Detect which cell encompasses the target text, then output its (X, Y) center coordinate. 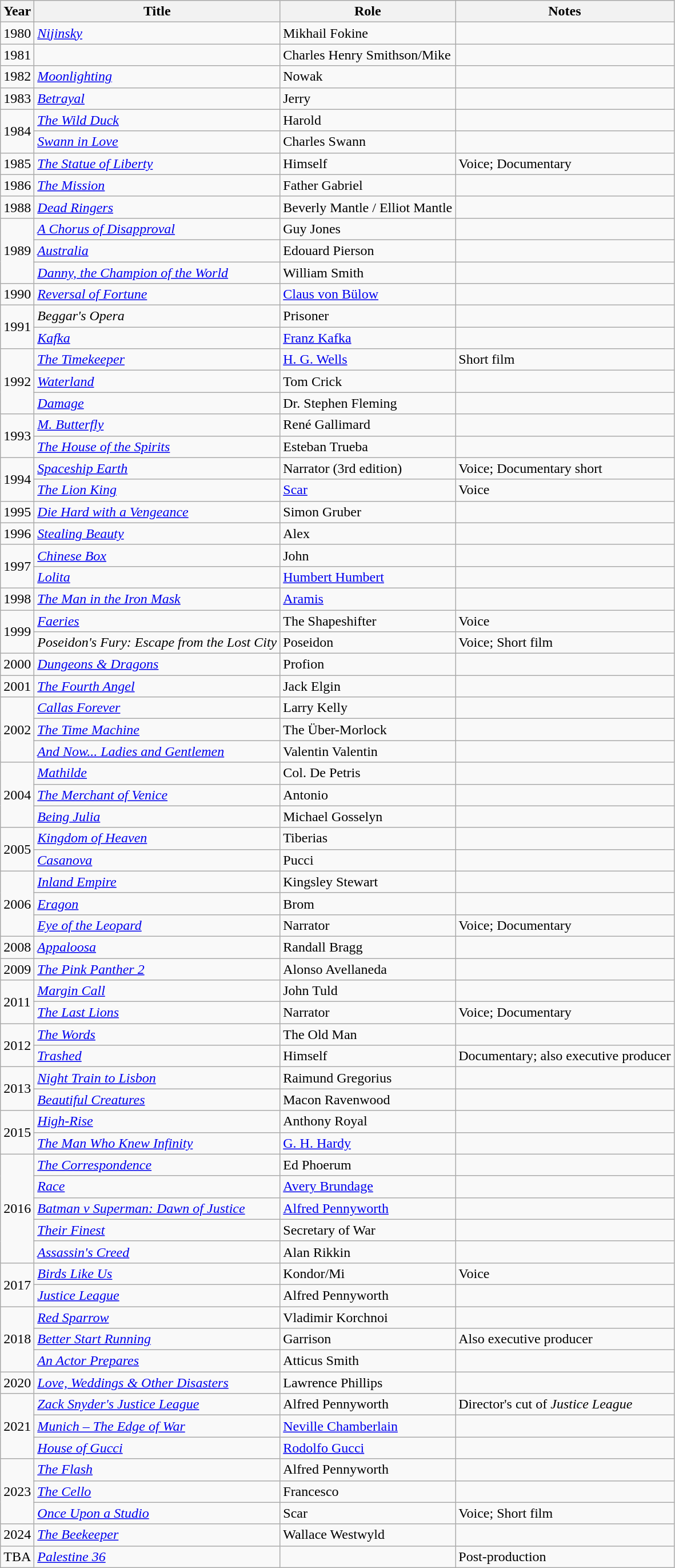
Damage (157, 403)
The Time Machine (157, 730)
Simon Gruber (368, 512)
1983 (17, 98)
Humbert Humbert (368, 577)
1989 (17, 250)
1984 (17, 131)
2005 (17, 849)
Beggar's Opera (157, 316)
Reversal of Fortune (157, 295)
Narrator (3rd edition) (368, 468)
1985 (17, 164)
The House of the Spirits (157, 447)
Aramis (368, 599)
Trashed (157, 1056)
Harold (368, 120)
The Old Man (368, 1034)
René Gallimard (368, 425)
Jerry (368, 98)
Tiberias (368, 838)
Role (368, 11)
Inland Empire (157, 882)
Spaceship Earth (157, 468)
1999 (17, 631)
Alex (368, 534)
Race (157, 1187)
Zack Snyder's Justice League (157, 1404)
Lolita (157, 577)
2006 (17, 904)
1993 (17, 436)
1998 (17, 599)
The Cello (157, 1491)
House of Gucci (157, 1448)
Faeries (157, 620)
Avery Brundage (368, 1187)
2009 (17, 969)
Randall Bragg (368, 947)
Callas Forever (157, 708)
An Actor Prepares (157, 1361)
2020 (17, 1383)
The Man Who Knew Infinity (157, 1143)
The Wild Duck (157, 120)
John (368, 555)
John Tuld (368, 991)
TBA (17, 1557)
1996 (17, 534)
Larry Kelly (368, 708)
Tom Crick (368, 381)
Moonlighting (157, 77)
1990 (17, 295)
William Smith (368, 273)
Waterland (157, 381)
Rodolfo Gucci (368, 1448)
G. H. Hardy (368, 1143)
Beverly Mantle / Elliot Mantle (368, 207)
Edouard Pierson (368, 250)
Notes (565, 11)
2018 (17, 1339)
Guy Jones (368, 229)
Year (17, 11)
Alan Rikkin (368, 1252)
Love, Weddings & Other Disasters (157, 1383)
Vladimir Korchnoi (368, 1317)
Being Julia (157, 817)
Ed Phoerum (368, 1165)
2017 (17, 1284)
The Flash (157, 1470)
Kondor/Mi (368, 1273)
The Fourth Angel (157, 686)
Appaloosa (157, 947)
Australia (157, 250)
2002 (17, 730)
2015 (17, 1132)
Munich – The Edge of War (157, 1426)
Swann in Love (157, 142)
2021 (17, 1426)
The Über-Morlock (368, 730)
Raimund Gregorius (368, 1078)
The Words (157, 1034)
The Merchant of Venice (157, 795)
1986 (17, 185)
Lawrence Phillips (368, 1383)
H. G. Wells (368, 360)
Also executive producer (565, 1339)
And Now... Ladies and Gentlemen (157, 751)
Once Upon a Studio (157, 1513)
1981 (17, 55)
Kingdom of Heaven (157, 838)
1982 (17, 77)
Title (157, 11)
Beautiful Creatures (157, 1100)
Wallace Westwyld (368, 1535)
The Beekeeper (157, 1535)
1988 (17, 207)
2004 (17, 795)
Charles Swann (368, 142)
2024 (17, 1535)
Betrayal (157, 98)
Pucci (368, 860)
The Lion King (157, 490)
Documentary; also executive producer (565, 1056)
2016 (17, 1208)
Danny, the Champion of the World (157, 273)
2013 (17, 1089)
Valentin Valentin (368, 751)
The Mission (157, 185)
The Correspondence (157, 1165)
Birds Like Us (157, 1273)
Chinese Box (157, 555)
Voice; Documentary short (565, 468)
Kingsley Stewart (368, 882)
1980 (17, 33)
Atticus Smith (368, 1361)
The Timekeeper (157, 360)
Alonso Avellaneda (368, 969)
Director's cut of Justice League (565, 1404)
1997 (17, 566)
Macon Ravenwood (368, 1100)
2023 (17, 1491)
Stealing Beauty (157, 534)
Kafka (157, 338)
2008 (17, 947)
Better Start Running (157, 1339)
Col. De Petris (368, 773)
Dead Ringers (157, 207)
2000 (17, 664)
Red Sparrow (157, 1317)
Michael Gosselyn (368, 817)
Anthony Royal (368, 1121)
High-Rise (157, 1121)
Post-production (565, 1557)
Neville Chamberlain (368, 1426)
Dungeons & Dragons (157, 664)
Profion (368, 664)
Their Finest (157, 1230)
Nijinsky (157, 33)
Casanova (157, 860)
Assassin's Creed (157, 1252)
Margin Call (157, 991)
Franz Kafka (368, 338)
Secretary of War (368, 1230)
The Statue of Liberty (157, 164)
Die Hard with a Vengeance (157, 512)
Short film (565, 360)
Poseidon's Fury: Escape from the Lost City (157, 643)
The Shapeshifter (368, 620)
Night Train to Lisbon (157, 1078)
Palestine 36 (157, 1557)
Claus von Bülow (368, 295)
1995 (17, 512)
Poseidon (368, 643)
Prisoner (368, 316)
Antonio (368, 795)
Mikhail Fokine (368, 33)
2012 (17, 1045)
The Pink Panther 2 (157, 969)
1992 (17, 381)
Nowak (368, 77)
M. Butterfly (157, 425)
Justice League (157, 1295)
Eye of the Leopard (157, 925)
Father Gabriel (368, 185)
Mathilde (157, 773)
Jack Elgin (368, 686)
Charles Henry Smithson/Mike (368, 55)
2001 (17, 686)
1991 (17, 327)
Dr. Stephen Fleming (368, 403)
A Chorus of Disapproval (157, 229)
Brom (368, 904)
1994 (17, 479)
Eragon (157, 904)
The Last Lions (157, 1013)
2011 (17, 1002)
Francesco (368, 1491)
The Man in the Iron Mask (157, 599)
Esteban Trueba (368, 447)
Garrison (368, 1339)
Batman v Superman: Dawn of Justice (157, 1208)
